Extract the (X, Y) coordinate from the center of the cell holding the provided text.  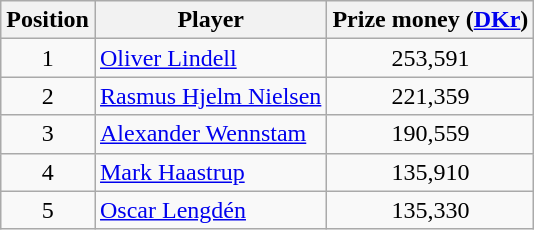
1 (48, 58)
Oliver Lindell (210, 58)
5 (48, 210)
Alexander Wennstam (210, 134)
135,330 (430, 210)
3 (48, 134)
221,359 (430, 96)
253,591 (430, 58)
2 (48, 96)
190,559 (430, 134)
Oscar Lengdén (210, 210)
Player (210, 20)
Rasmus Hjelm Nielsen (210, 96)
4 (48, 172)
Prize money (DKr) (430, 20)
Mark Haastrup (210, 172)
135,910 (430, 172)
Position (48, 20)
